Search for the cell housing the specified text and yield its (X, Y) center coordinate. 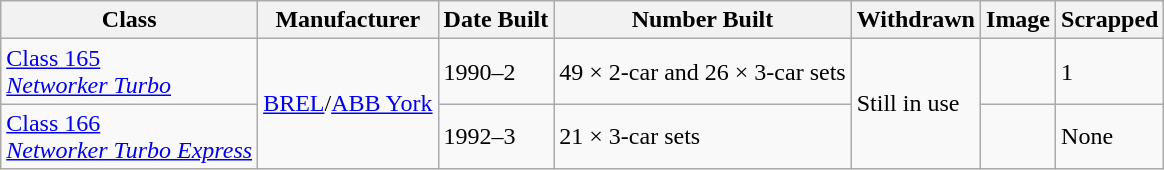
21 × 3-car sets (702, 136)
None (1110, 136)
Manufacturer (348, 20)
1 (1110, 72)
Withdrawn (916, 20)
Number Built (702, 20)
49 × 2-car and 26 × 3-car sets (702, 72)
Date Built (496, 20)
Still in use (916, 104)
Image (1018, 20)
Class 166Networker Turbo Express (130, 136)
1990–2 (496, 72)
BREL/ABB York (348, 104)
Scrapped (1110, 20)
Class 165Networker Turbo (130, 72)
Class (130, 20)
1992–3 (496, 136)
